From the cell containing the given text, extract its center point as [X, Y] coordinate. 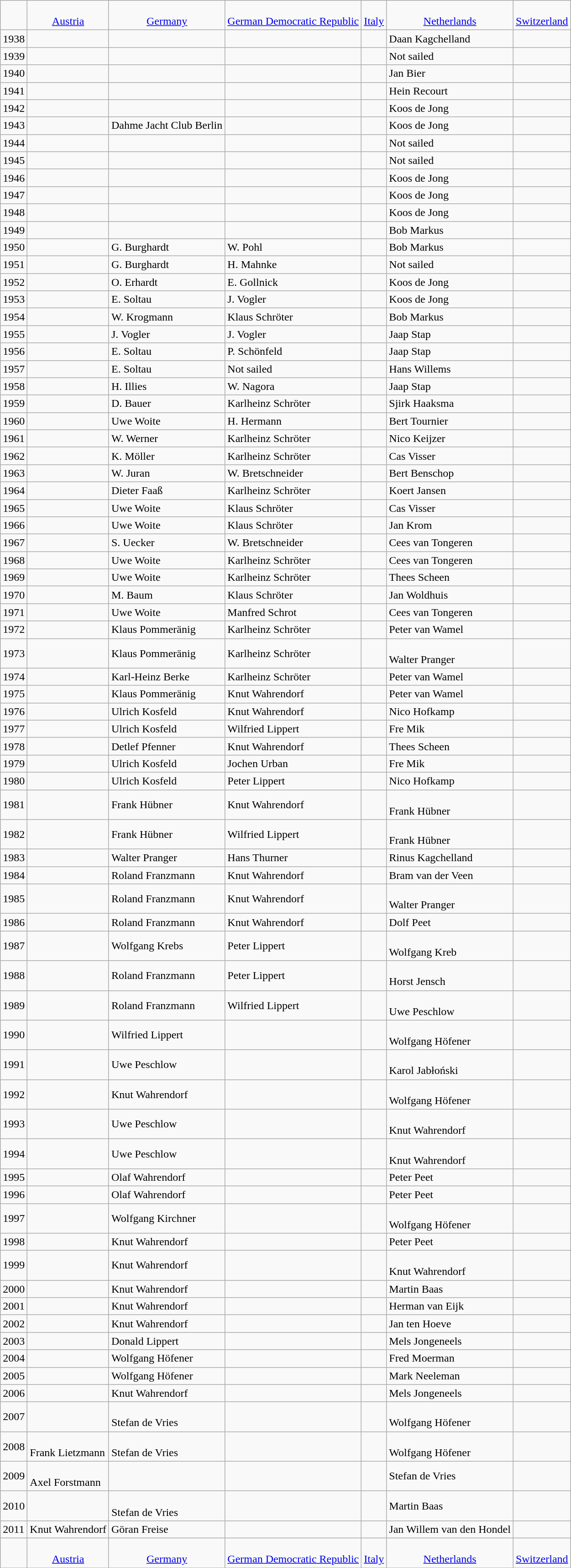
Dahme Jacht Club Berlin [167, 126]
1949 [14, 230]
1950 [14, 247]
2003 [14, 1341]
Horst Jensch [450, 975]
1956 [14, 352]
2001 [14, 1306]
H. Mahnke [293, 265]
2009 [14, 1476]
1971 [14, 612]
1984 [14, 875]
1946 [14, 178]
1995 [14, 1177]
Nico Keijzer [450, 438]
S. Uecker [167, 543]
1962 [14, 456]
1947 [14, 195]
2002 [14, 1324]
1994 [14, 1153]
1970 [14, 595]
1977 [14, 729]
1966 [14, 526]
Dieter Faaß [167, 490]
Rinus Kagchelland [450, 858]
D. Bauer [167, 404]
1988 [14, 975]
1964 [14, 490]
1952 [14, 282]
1954 [14, 317]
1957 [14, 369]
2000 [14, 1289]
H. Illies [167, 386]
Hans Thurner [293, 858]
Jan Krom [450, 526]
Daan Kagchelland [450, 39]
1951 [14, 265]
W. Krogmann [167, 317]
1974 [14, 677]
Jan Willem van den Hondel [450, 1529]
Frank Lietzmann [68, 1447]
Jan Bier [450, 74]
1961 [14, 438]
Karl-Heinz Berke [167, 677]
Axel Forstmann [68, 1476]
1938 [14, 39]
Jochen Urban [293, 763]
Bert Benschop [450, 473]
O. Erhardt [167, 282]
1990 [14, 1035]
1982 [14, 835]
2005 [14, 1376]
Dolf Peet [450, 922]
2007 [14, 1416]
1967 [14, 543]
W. Werner [167, 438]
1996 [14, 1194]
1944 [14, 143]
Mark Neeleman [450, 1376]
Hein Recourt [450, 91]
1968 [14, 560]
Donald Lippert [167, 1341]
1973 [14, 653]
Herman van Eijk [450, 1306]
1975 [14, 694]
1981 [14, 805]
1953 [14, 300]
1939 [14, 56]
1963 [14, 473]
1976 [14, 711]
Koert Jansen [450, 490]
H. Hermann [293, 421]
1993 [14, 1124]
Jan ten Hoeve [450, 1324]
Bram van der Veen [450, 875]
Wolfgang Kirchner [167, 1218]
1986 [14, 922]
Wolfgang Krebs [167, 946]
K. Möller [167, 456]
Wolfgang Kreb [450, 946]
E. Gollnick [293, 282]
1979 [14, 763]
W. Pohl [293, 247]
1948 [14, 212]
P. Schönfeld [293, 352]
Göran Freise [167, 1529]
Sjirk Haaksma [450, 404]
1997 [14, 1218]
2008 [14, 1447]
1945 [14, 160]
1989 [14, 1005]
1958 [14, 386]
1940 [14, 74]
Hans Willems [450, 369]
Detlef Pfenner [167, 746]
1983 [14, 858]
1942 [14, 108]
Karol Jabłoński [450, 1065]
2011 [14, 1529]
1999 [14, 1266]
1998 [14, 1242]
Jan Woldhuis [450, 595]
1972 [14, 630]
1992 [14, 1094]
Fred Moerman [450, 1358]
2004 [14, 1358]
1943 [14, 126]
W. Juran [167, 473]
Manfred Schrot [293, 612]
2006 [14, 1393]
M. Baum [167, 595]
W. Nagora [293, 386]
1941 [14, 91]
1969 [14, 578]
1959 [14, 404]
1960 [14, 421]
1985 [14, 899]
1965 [14, 508]
1980 [14, 781]
1955 [14, 334]
1991 [14, 1065]
Bert Tournier [450, 421]
1978 [14, 746]
1987 [14, 946]
2010 [14, 1506]
